Locate the cell with the specified text and output its [x, y] center coordinate. 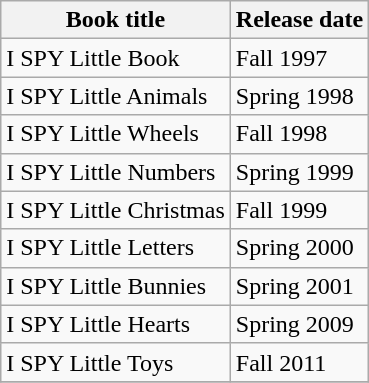
I SPY Little Letters [116, 248]
I SPY Little Numbers [116, 172]
Release date [299, 20]
I SPY Little Bunnies [116, 286]
Spring 1999 [299, 172]
I SPY Little Book [116, 58]
I SPY Little Hearts [116, 324]
Spring 2009 [299, 324]
Fall 1997 [299, 58]
Fall 1999 [299, 210]
Spring 1998 [299, 96]
Fall 2011 [299, 362]
I SPY Little Toys [116, 362]
I SPY Little Christmas [116, 210]
Fall 1998 [299, 134]
Book title [116, 20]
I SPY Little Wheels [116, 134]
Spring 2000 [299, 248]
Spring 2001 [299, 286]
I SPY Little Animals [116, 96]
